Extract the (x, y) coordinate from the center of the cell holding the provided text.  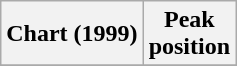
Peakposition (189, 34)
Chart (1999) (72, 34)
